From the cell containing the given text, extract its center point as (X, Y) coordinate. 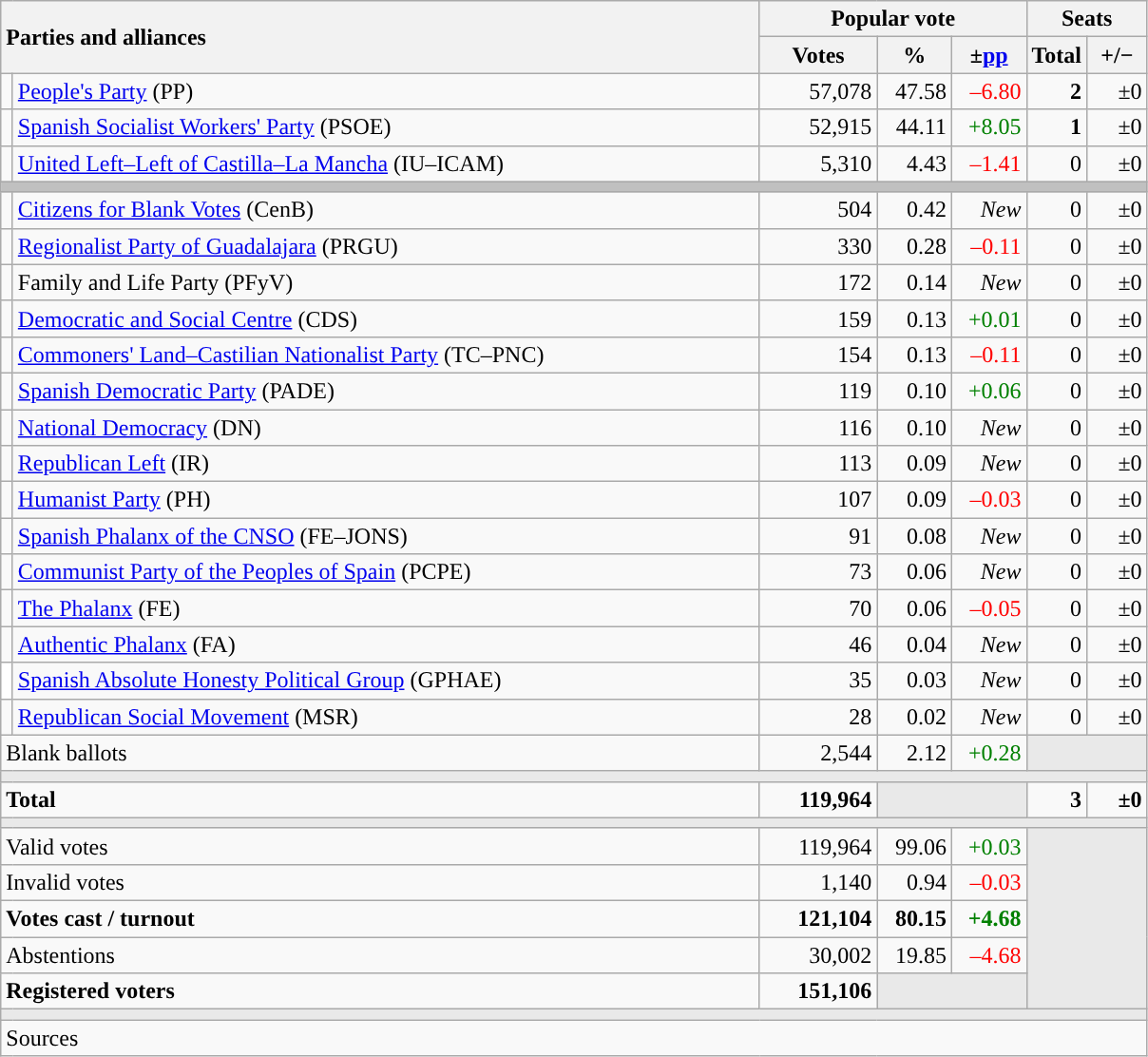
Spanish Phalanx of the CNSO (FE–JONS) (386, 536)
Abstentions (380, 955)
0.02 (914, 717)
–0.05 (988, 608)
Republican Social Movement (MSR) (386, 717)
People's Party (PP) (386, 91)
The Phalanx (FE) (386, 608)
0.04 (914, 644)
57,078 (818, 91)
2.12 (914, 753)
Valid votes (380, 846)
80.15 (914, 918)
0.14 (914, 282)
Humanist Party (PH) (386, 500)
46 (818, 644)
0.42 (914, 210)
Communist Party of the Peoples of Spain (PCPE) (386, 572)
Votes (818, 55)
Authentic Phalanx (FA) (386, 644)
National Democracy (DN) (386, 427)
+/− (1118, 55)
159 (818, 318)
Invalid votes (380, 882)
+0.03 (988, 846)
4.43 (914, 163)
99.06 (914, 846)
Votes cast / turnout (380, 918)
Spanish Socialist Workers' Party (PSOE) (386, 127)
0.94 (914, 882)
504 (818, 210)
151,106 (818, 991)
% (914, 55)
–4.68 (988, 955)
0.28 (914, 246)
73 (818, 572)
28 (818, 717)
+0.28 (988, 753)
116 (818, 427)
+0.01 (988, 318)
5,310 (818, 163)
121,104 (818, 918)
154 (818, 355)
70 (818, 608)
Registered voters (380, 991)
Regionalist Party of Guadalajara (PRGU) (386, 246)
Parties and alliances (380, 37)
91 (818, 536)
Sources (574, 1038)
44.11 (914, 127)
1,140 (818, 882)
+8.05 (988, 127)
+0.06 (988, 391)
Democratic and Social Centre (CDS) (386, 318)
Popular vote (893, 19)
35 (818, 681)
172 (818, 282)
330 (818, 246)
119 (818, 391)
2,544 (818, 753)
19.85 (914, 955)
Commoners' Land–Castilian Nationalist Party (TC–PNC) (386, 355)
Spanish Absolute Honesty Political Group (GPHAE) (386, 681)
Seats (1087, 19)
52,915 (818, 127)
30,002 (818, 955)
113 (818, 464)
+4.68 (988, 918)
1 (1057, 127)
0.03 (914, 681)
0.08 (914, 536)
Family and Life Party (PFyV) (386, 282)
2 (1057, 91)
–6.80 (988, 91)
–1.41 (988, 163)
Citizens for Blank Votes (CenB) (386, 210)
107 (818, 500)
47.58 (914, 91)
±pp (988, 55)
United Left–Left of Castilla–La Mancha (IU–ICAM) (386, 163)
Spanish Democratic Party (PADE) (386, 391)
Republican Left (IR) (386, 464)
Blank ballots (380, 753)
3 (1057, 799)
